Return [X, Y] of the center of cell containing provided text 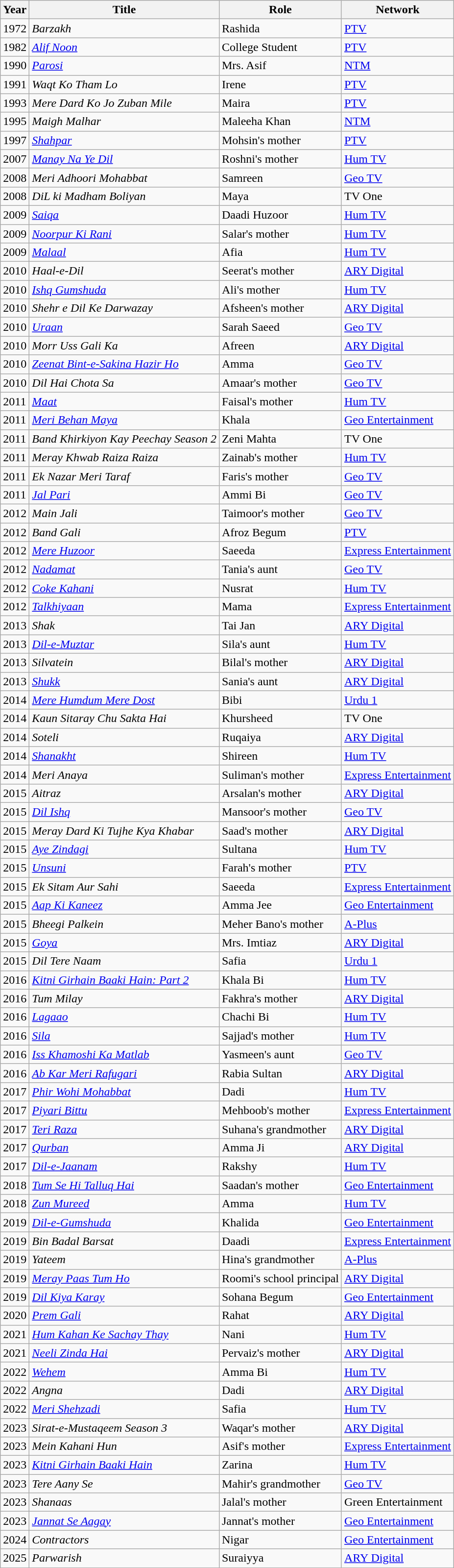
Maat [124, 401]
Year [15, 10]
Samreen [280, 177]
Meri Shehzadi [124, 1409]
Amma Bi [280, 1371]
Amma Ji [280, 1148]
Arsalan's mother [280, 793]
Meray Paas Tum Ho [124, 1278]
Rashida [280, 28]
Qurban [124, 1148]
Afroz Begum [280, 532]
Farah's mother [280, 868]
Jannat's mother [280, 1521]
Irene [280, 84]
Jal Pari [124, 495]
Khalida [280, 1222]
Ek Nazar Meri Taraf [124, 476]
Daadi Huzoor [280, 215]
Mahir's grandmother [280, 1484]
Kitni Girhain Baaki Hain [124, 1465]
Maira [280, 103]
Meri Behan Maya [124, 420]
Ishq Gumshuda [124, 290]
Tere Aany Se [124, 1484]
Seerat's mother [280, 271]
Sohana Begum [280, 1297]
Manay Na Ye Dil [124, 159]
Ali's mother [280, 290]
Mrs. Asif [280, 66]
Waqt Ko Tham Lo [124, 84]
Afsheen's mother [280, 308]
Shireen [280, 756]
Malaal [124, 252]
Aye Zindagi [124, 849]
1993 [15, 103]
Khala Bi [280, 980]
Uraan [124, 327]
Yateem [124, 1260]
Wehem [124, 1371]
Aap Ki Kaneez [124, 905]
Shak [124, 625]
Meray Khwab Raiza Raiza [124, 457]
Mehboob's mother [280, 1110]
DiL ki Madham Boliyan [124, 196]
Dil-e-Muztar [124, 644]
Sila [124, 1036]
Talkhiyaan [124, 607]
Sarah Saeed [280, 327]
Barzakh [124, 28]
Tai Jan [280, 625]
Role [280, 10]
1990 [15, 66]
Asif's mother [280, 1446]
Green Entertainment [398, 1502]
Zeni Mahta [280, 439]
2007 [15, 159]
Jalal's mother [280, 1502]
Daadi [280, 1241]
1972 [15, 28]
Afreen [280, 346]
Yasmeen's aunt [280, 1054]
Meray Dard Ki Tujhe Kya Khabar [124, 831]
Soteli [124, 737]
Shahpar [124, 140]
Amma Jee [280, 905]
Shanaas [124, 1502]
Meri Adhoori Mohabbat [124, 177]
Unsuni [124, 868]
Lagaao [124, 1017]
Dil Hai Chota Sa [124, 383]
Suhana's grandmother [280, 1129]
Nigar [280, 1540]
Shanakht [124, 756]
Aitraz [124, 793]
Rahat [280, 1316]
Pervaiz's mother [280, 1353]
Fakhra's mother [280, 998]
Sirat-e-Mustaqeem Season 3 [124, 1428]
Saiqa [124, 215]
Angna [124, 1390]
Prem Gali [124, 1316]
College Student [280, 47]
Kaun Sitaray Chu Sakta Hai [124, 719]
Mein Kahani Hun [124, 1446]
Dil-e-Gumshuda [124, 1222]
Network [398, 10]
Ab Kar Meri Rafugari [124, 1073]
Mohsin's mother [280, 140]
1995 [15, 122]
Suraiyya [280, 1558]
Bibi [280, 700]
Iss Khamoshi Ka Matlab [124, 1054]
Mrs. Imtiaz [280, 943]
Tania's aunt [280, 570]
Kitni Girhain Baaki Hain: Part 2 [124, 980]
Mere Huzoor [124, 551]
Faris's mother [280, 476]
Band Khirkiyon Kay Peechay Season 2 [124, 439]
Maya [280, 196]
Maigh Malhar [124, 122]
Khala [280, 420]
Zainab's mother [280, 457]
Roomi's school principal [280, 1278]
Dil Ishq [124, 812]
Mama [280, 607]
Contractors [124, 1540]
Zeenat Bint-e-Sakina Hazir Ho [124, 364]
Mere Dard Ko Jo Zuban Mile [124, 103]
Sania's aunt [280, 681]
Ammi Bi [280, 495]
Neeli Zinda Hai [124, 1353]
Dil-e-Jaanam [124, 1167]
Nusrat [280, 588]
Dil Kiya Karay [124, 1297]
Bilal's mother [280, 663]
Sila's aunt [280, 644]
Nani [280, 1334]
2025 [15, 1558]
Nadamat [124, 570]
Amaar's mother [280, 383]
Saad's mother [280, 831]
Coke Kahani [124, 588]
Salar's mother [280, 234]
Ruqaiya [280, 737]
Bin Badal Barsat [124, 1241]
Hum Kahan Ke Sachay Thay [124, 1334]
Phir Wohi Mohabbat [124, 1092]
Alif Noon [124, 47]
Tum Se Hi Talluq Hai [124, 1185]
Title [124, 10]
1982 [15, 47]
Bheegi Palkein [124, 924]
Afia [280, 252]
Morr Uss Gali Ka [124, 346]
Sajjad's mother [280, 1036]
Roshni's mother [280, 159]
1991 [15, 84]
Zarina [280, 1465]
Saadan's mother [280, 1185]
Faisal's mother [280, 401]
Ek Sitam Aur Sahi [124, 887]
Dil Tere Naam [124, 961]
Meher Bano's mother [280, 924]
Parosi [124, 66]
Jannat Se Aagay [124, 1521]
Sultana [280, 849]
Shukk [124, 681]
Mansoor's mother [280, 812]
Goya [124, 943]
Silvatein [124, 663]
Taimoor's mother [280, 513]
Meri Anaya [124, 774]
Noorpur Ki Rani [124, 234]
Haal-e-Dil [124, 271]
Zun Mureed [124, 1204]
Main Jali [124, 513]
Mere Humdum Mere Dost [124, 700]
Band Gali [124, 532]
Maleeha Khan [280, 122]
Tum Milay [124, 998]
Hina's grandmother [280, 1260]
Waqar's mother [280, 1428]
Parwarish [124, 1558]
Khursheed [280, 719]
Rakshy [280, 1167]
Suliman's mother [280, 774]
Chachi Bi [280, 1017]
1997 [15, 140]
2020 [15, 1316]
Piyari Bittu [124, 1110]
Teri Raza [124, 1129]
Rabia Sultan [280, 1073]
Shehr e Dil Ke Darwazay [124, 308]
2024 [15, 1540]
